Determine the (x, y) coordinate at the center of the cell enclosing the given text.  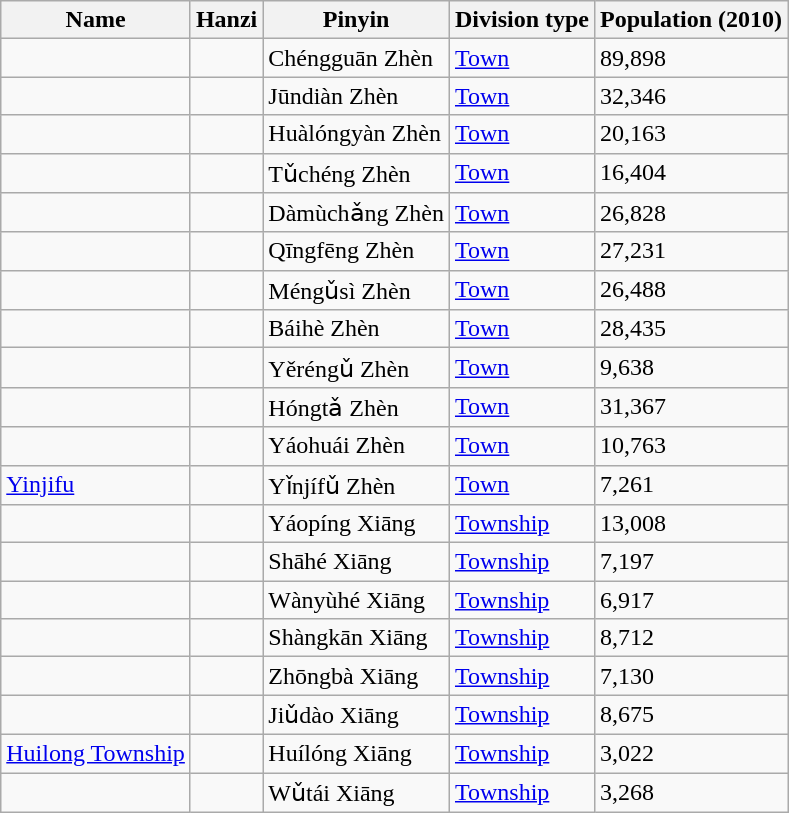
Yǐnjífǔ Zhèn (356, 485)
Méngǔsì Zhèn (356, 290)
26,488 (692, 290)
7,197 (692, 562)
8,675 (692, 715)
3,022 (692, 753)
Dàmùchǎng Zhèn (356, 213)
7,130 (692, 676)
Division type (522, 20)
Zhōngbà Xiāng (356, 676)
3,268 (692, 792)
6,917 (692, 600)
Huàlóngyàn Zhèn (356, 134)
Hanzi (226, 20)
Yáohuái Zhèn (356, 446)
Yinjifu (96, 485)
Wǔtái Xiāng (356, 792)
9,638 (692, 368)
8,712 (692, 638)
31,367 (692, 407)
Jūndiàn Zhèn (356, 96)
Huilong Township (96, 753)
27,231 (692, 251)
Shàngkān Xiāng (356, 638)
10,763 (692, 446)
Hóngtǎ Zhèn (356, 407)
Name (96, 20)
13,008 (692, 524)
Shāhé Xiāng (356, 562)
Wànyùhé Xiāng (356, 600)
Huílóng Xiāng (356, 753)
Population (2010) (692, 20)
89,898 (692, 58)
28,435 (692, 329)
Chéngguān Zhèn (356, 58)
Yáopíng Xiāng (356, 524)
26,828 (692, 213)
Jiǔdào Xiāng (356, 715)
Báihè Zhèn (356, 329)
20,163 (692, 134)
Tǔchéng Zhèn (356, 173)
16,404 (692, 173)
32,346 (692, 96)
7,261 (692, 485)
Yěréngǔ Zhèn (356, 368)
Qīngfēng Zhèn (356, 251)
Pinyin (356, 20)
